Extract the [x, y] coordinate from the center of the cell holding the provided text.  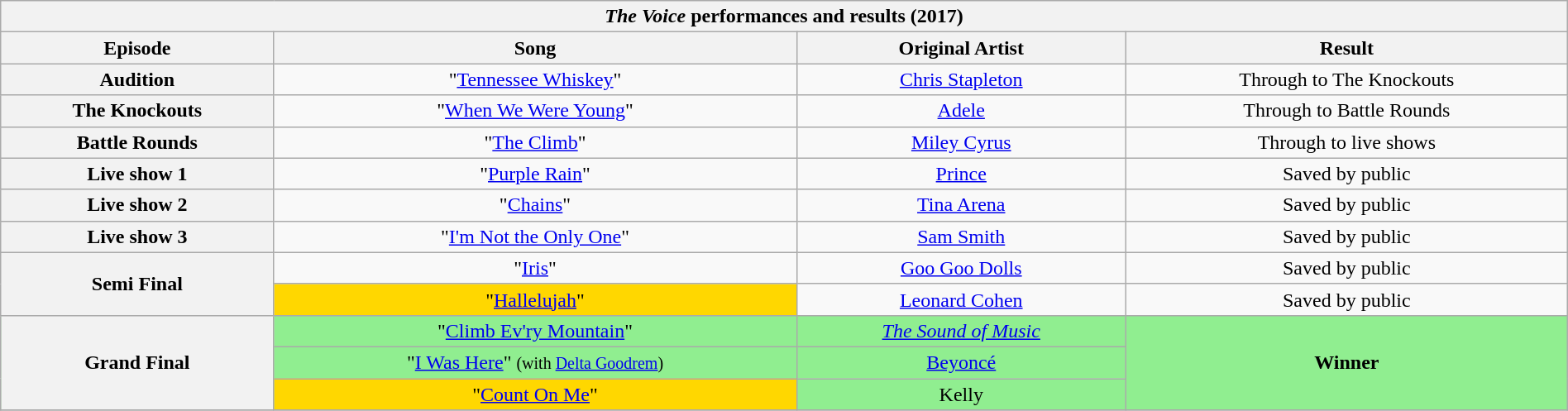
Through to Battle Rounds [1346, 111]
Through to live shows [1346, 142]
Chris Stapleton [961, 79]
Beyoncé [961, 362]
Live show 3 [137, 237]
Semi Final [137, 284]
The Knockouts [137, 111]
Live show 2 [137, 205]
The Sound of Music [961, 331]
Sam Smith [961, 237]
Goo Goo Dolls [961, 268]
"I Was Here" (with Delta Goodrem) [535, 362]
Through to The Knockouts [1346, 79]
Tina Arena [961, 205]
Live show 1 [137, 174]
Leonard Cohen [961, 299]
Grand Final [137, 362]
Result [1346, 48]
"Chains" [535, 205]
Winner [1346, 362]
Miley Cyrus [961, 142]
Kelly [961, 394]
"Hallelujah" [535, 299]
Battle Rounds [137, 142]
"Tennessee Whiskey" [535, 79]
"I'm Not the Only One" [535, 237]
"Iris" [535, 268]
The Voice performances and results (2017) [784, 17]
Adele [961, 111]
Audition [137, 79]
"The Climb" [535, 142]
"Purple Rain" [535, 174]
Prince [961, 174]
"Count On Me" [535, 394]
"When We Were Young" [535, 111]
"Climb Ev'ry Mountain" [535, 331]
Episode [137, 48]
Original Artist [961, 48]
Song [535, 48]
